Determine the [X, Y] coordinate at the center of the cell enclosing the given text.  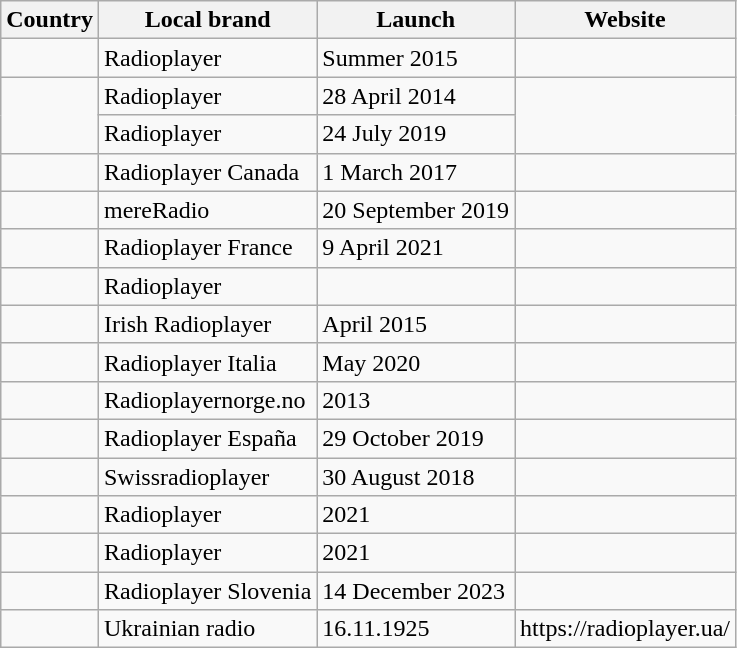
Ukrainian radio [207, 629]
Swissradioplayer [207, 477]
9 April 2021 [416, 248]
14 December 2023 [416, 591]
Local brand [207, 20]
mereRadio [207, 210]
20 September 2019 [416, 210]
Summer 2015 [416, 58]
May 2020 [416, 362]
Radioplayer Slovenia [207, 591]
Website [626, 20]
Country [50, 20]
Radioplayernorge.no [207, 400]
https://radioplayer.ua/ [626, 629]
28 April 2014 [416, 96]
30 August 2018 [416, 477]
Radioplayer France [207, 248]
1 March 2017 [416, 172]
29 October 2019 [416, 438]
24 July 2019 [416, 134]
16.11.1925 [416, 629]
Radioplayer España [207, 438]
April 2015 [416, 324]
2013 [416, 400]
Launch [416, 20]
Irish Radioplayer [207, 324]
Radioplayer Italia [207, 362]
Radioplayer Canada [207, 172]
